Return the [X, Y] coordinate for the center point of the cell that contains the specified text.  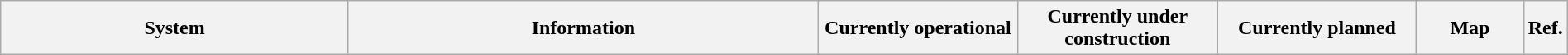
Currently planned [1317, 28]
Map [1470, 28]
Information [583, 28]
System [175, 28]
Ref. [1545, 28]
Currently under construction [1117, 28]
Currently operational [918, 28]
